Scan for the cell matching the given text and deliver its (X, Y) coordinate at center. 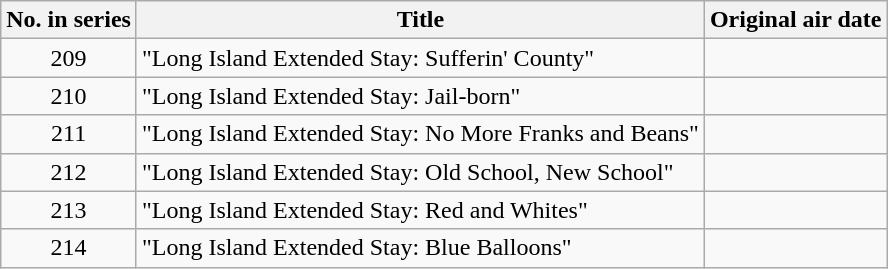
Title (420, 20)
"Long Island Extended Stay: Blue Balloons" (420, 248)
214 (69, 248)
"Long Island Extended Stay: Jail-born" (420, 96)
"Long Island Extended Stay: Sufferin' County" (420, 58)
"Long Island Extended Stay: Red and Whites" (420, 210)
Original air date (796, 20)
210 (69, 96)
212 (69, 172)
"Long Island Extended Stay: No More Franks and Beans" (420, 134)
213 (69, 210)
211 (69, 134)
209 (69, 58)
No. in series (69, 20)
"Long Island Extended Stay: Old School, New School" (420, 172)
